Capture the cell that displays the provided text and extract its (X, Y) central coordinate. 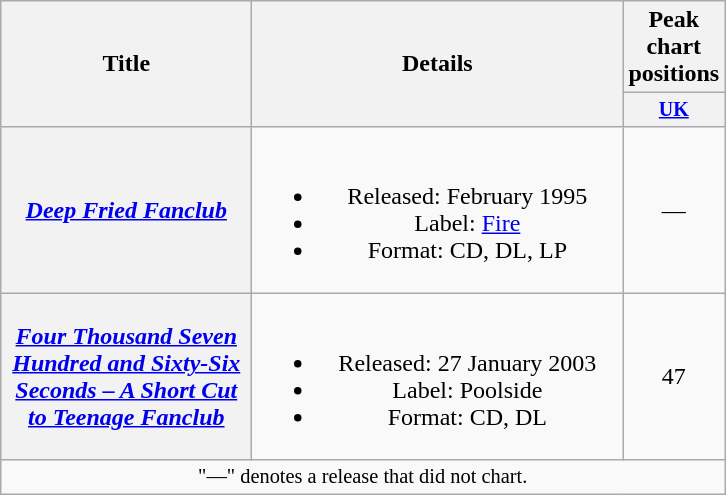
Released: February 1995Label: FireFormat: CD, DL, LP (438, 210)
UK (674, 110)
Released: 27 January 2003Label: PoolsideFormat: CD, DL (438, 376)
47 (674, 376)
Title (126, 64)
"—" denotes a release that did not chart. (363, 477)
Four Thousand Seven Hundred and Sixty-Six Seconds – A Short Cut to Teenage Fanclub (126, 376)
Deep Fried Fanclub (126, 210)
— (674, 210)
Peak chart positions (674, 47)
Details (438, 64)
